Locate the cell with the specified text and output its [x, y] center coordinate. 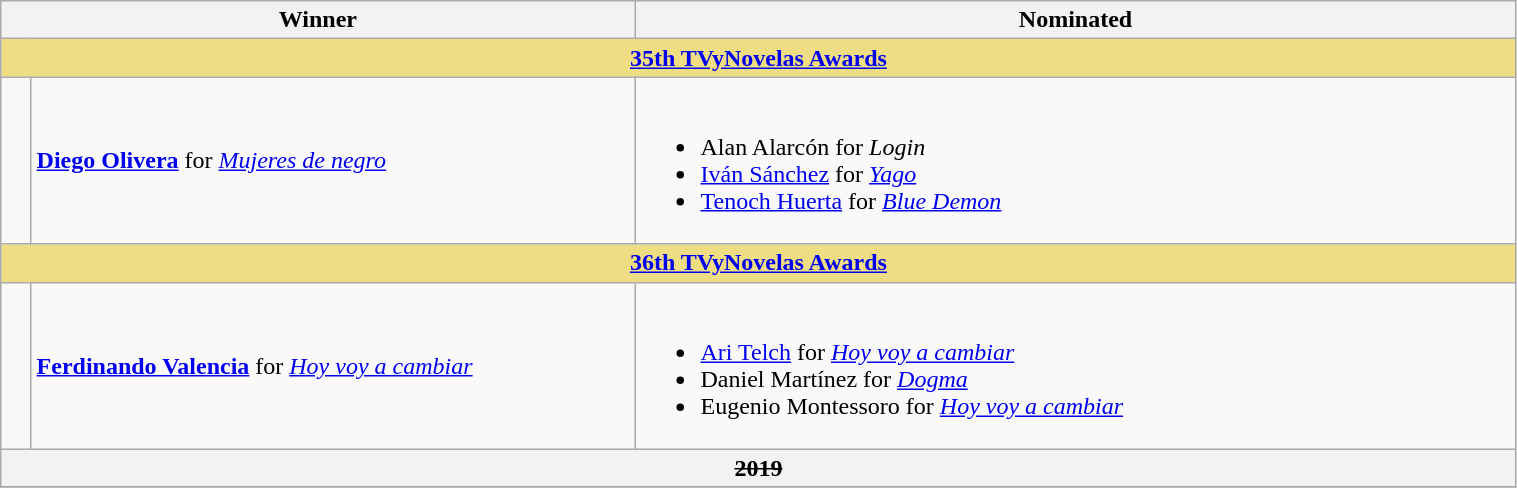
Winner [318, 20]
Ari Telch for Hoy voy a cambiarDaniel Martínez for DogmaEugenio Montessoro for Hoy voy a cambiar [1076, 366]
Alan Alarcón for LoginIván Sánchez for YagoTenoch Huerta for Blue Demon [1076, 160]
36th TVyNovelas Awards [758, 263]
35th TVyNovelas Awards [758, 58]
Ferdinando Valencia for Hoy voy a cambiar [333, 366]
Diego Olivera for Mujeres de negro [333, 160]
Nominated [1076, 20]
2019 [758, 468]
